Output the [x, y] coordinate of the center of the cell containing the given text.  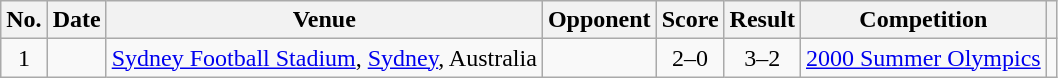
2–0 [690, 58]
2000 Summer Olympics [923, 58]
3–2 [762, 58]
Competition [923, 20]
Date [76, 20]
Result [762, 20]
No. [24, 20]
Score [690, 20]
Opponent [599, 20]
Sydney Football Stadium, Sydney, Australia [324, 58]
Venue [324, 20]
1 [24, 58]
